Identify which cell holds the provided text, then report its (X, Y) central coordinate. 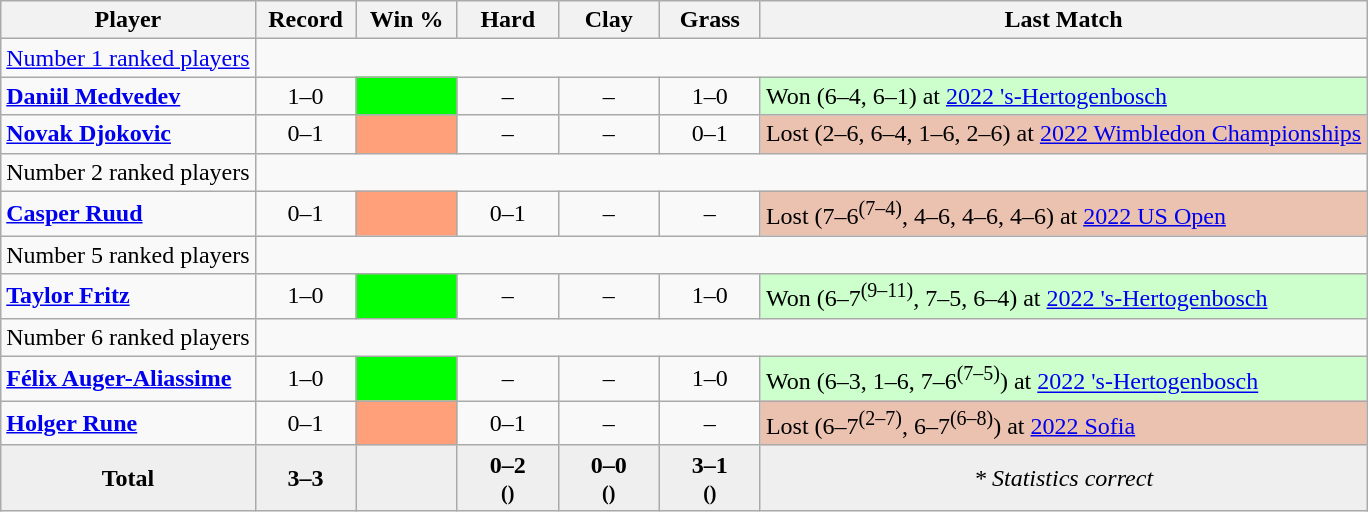
Félix Auger-Aliassime (128, 378)
Total (128, 478)
Win % (406, 20)
Grass (710, 20)
Novak Djokovic (128, 134)
Won (6–3, 1–6, 7–6(7–5)) at 2022 's-Hertogenbosch (1063, 378)
Last Match (1063, 20)
* Statistics correct (1063, 478)
Lost (6–7(2–7), 6–7(6–8)) at 2022 Sofia (1063, 424)
Daniil Medvedev (128, 96)
Lost (7–6(7–4), 4–6, 4–6, 4–6) at 2022 US Open (1063, 214)
3–3 (306, 478)
Won (6–4, 6–1) at 2022 's-Hertogenbosch (1063, 96)
Won (6–7(9–11), 7–5, 6–4) at 2022 's-Hertogenbosch (1063, 296)
Holger Rune (128, 424)
Taylor Fritz (128, 296)
Clay (608, 20)
0–2 () (508, 478)
Casper Ruud (128, 214)
Lost (2–6, 6–4, 1–6, 2–6) at 2022 Wimbledon Championships (1063, 134)
Number 2 ranked players (128, 172)
Hard (508, 20)
Record (306, 20)
0–0 () (608, 478)
Number 5 ranked players (128, 255)
3–1 () (710, 478)
Player (128, 20)
Number 1 ranked players (128, 58)
Number 6 ranked players (128, 337)
